Provide the [x, y] coordinate of the cell's center where the given text is located.  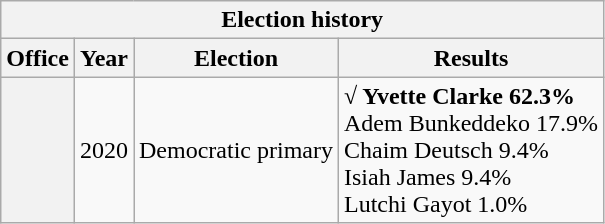
Democratic primary [236, 150]
2020 [104, 150]
Election [236, 58]
Office [38, 58]
Results [470, 58]
√ Yvette Clarke 62.3%Adem Bunkeddeko 17.9%Chaim Deutsch 9.4%Isiah James 9.4%Lutchi Gayot 1.0% [470, 150]
Year [104, 58]
Election history [302, 20]
